For the text-containing cell, return its midpoint in (x, y) coordinate format. 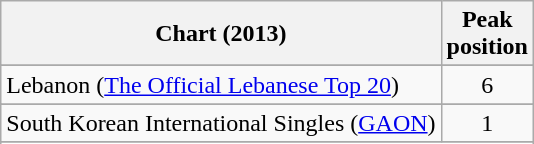
Lebanon (The Official Lebanese Top 20) (221, 85)
Peakposition (487, 34)
Chart (2013) (221, 34)
South Korean International Singles (GAON) (221, 123)
6 (487, 85)
1 (487, 123)
